Identify which cell holds the provided text, then report its [X, Y] central coordinate. 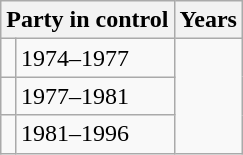
1974–1977 [94, 58]
1977–1981 [94, 96]
Party in control [88, 20]
Years [208, 20]
1981–1996 [94, 134]
